Provide the (x, y) coordinate of the cell's center where the given text is located.  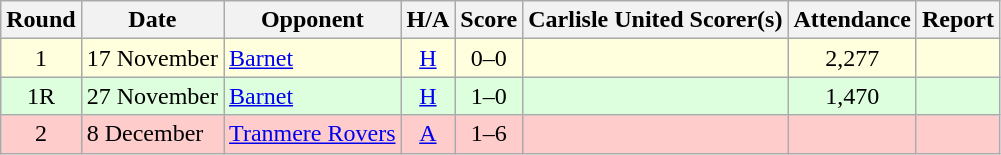
Report (958, 20)
Tranmere Rovers (312, 134)
Opponent (312, 20)
Attendance (852, 20)
0–0 (489, 58)
1,470 (852, 96)
Score (489, 20)
8 December (152, 134)
1–6 (489, 134)
1–0 (489, 96)
17 November (152, 58)
Round (41, 20)
A (428, 134)
1R (41, 96)
Carlisle United Scorer(s) (656, 20)
27 November (152, 96)
1 (41, 58)
2 (41, 134)
H/A (428, 20)
Date (152, 20)
2,277 (852, 58)
